Locate the cell with the specified text and output its (x, y) center coordinate. 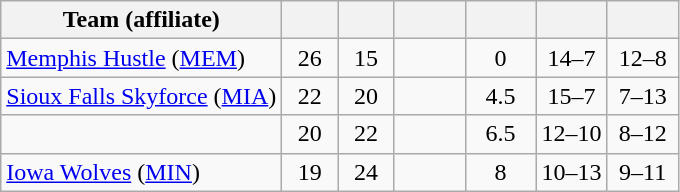
8 (500, 172)
8–12 (642, 134)
Sioux Falls Skyforce (MIA) (142, 96)
12–10 (572, 134)
Memphis Hustle (MEM) (142, 58)
19 (310, 172)
15–7 (572, 96)
14–7 (572, 58)
26 (310, 58)
Team (affiliate) (142, 20)
7–13 (642, 96)
24 (366, 172)
0 (500, 58)
Iowa Wolves (MIN) (142, 172)
4.5 (500, 96)
10–13 (572, 172)
15 (366, 58)
9–11 (642, 172)
12–8 (642, 58)
6.5 (500, 134)
